Return (x, y) of the center of cell containing provided text 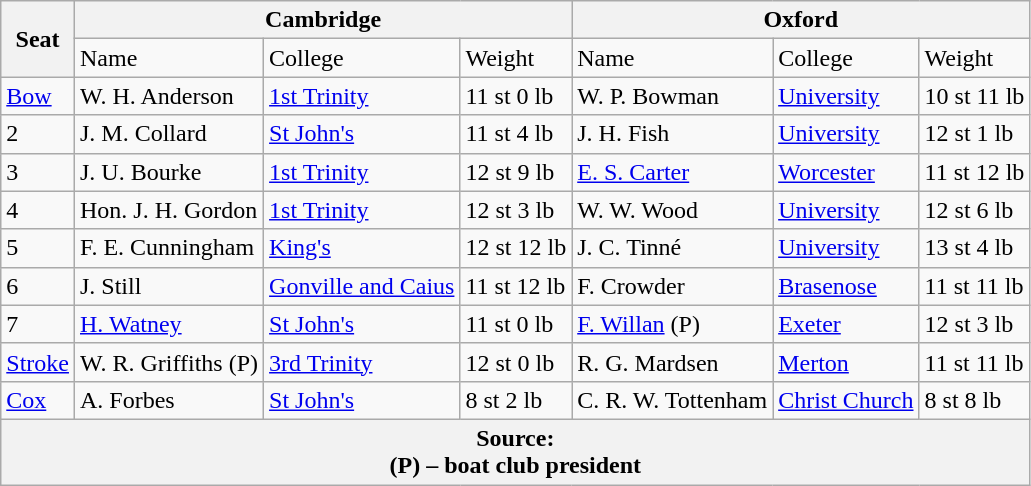
7 (38, 324)
Brasenose (846, 286)
12 st 6 lb (974, 210)
4 (38, 210)
J. U. Bourke (168, 172)
11 st 4 lb (516, 134)
J. H. Fish (672, 134)
6 (38, 286)
8 st 2 lb (516, 400)
3rd Trinity (362, 362)
Merton (846, 362)
F. E. Cunningham (168, 248)
Christ Church (846, 400)
J. C. Tinné (672, 248)
8 st 8 lb (974, 400)
5 (38, 248)
Exeter (846, 324)
12 st 1 lb (974, 134)
A. Forbes (168, 400)
Stroke (38, 362)
Oxford (801, 20)
Bow (38, 96)
F. Willan (P) (672, 324)
12 st 0 lb (516, 362)
Worcester (846, 172)
Source:(P) – boat club president (516, 452)
Cox (38, 400)
C. R. W. Tottenham (672, 400)
12 st 12 lb (516, 248)
W. H. Anderson (168, 96)
Gonville and Caius (362, 286)
Seat (38, 39)
13 st 4 lb (974, 248)
12 st 9 lb (516, 172)
2 (38, 134)
W. W. Wood (672, 210)
King's (362, 248)
R. G. Mardsen (672, 362)
E. S. Carter (672, 172)
J. M. Collard (168, 134)
J. Still (168, 286)
F. Crowder (672, 286)
H. Watney (168, 324)
3 (38, 172)
W. P. Bowman (672, 96)
W. R. Griffiths (P) (168, 362)
10 st 11 lb (974, 96)
Hon. J. H. Gordon (168, 210)
Cambridge (322, 20)
